Search for the cell housing the specified text and yield its (X, Y) center coordinate. 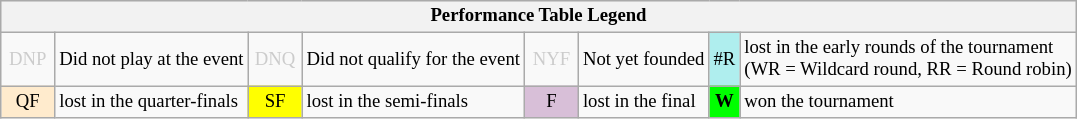
Did not qualify for the event (413, 60)
lost in the quarter-finals (152, 102)
NYF (551, 60)
DNP (28, 60)
#R (724, 60)
QF (28, 102)
Performance Table Legend (538, 16)
Did not play at the event (152, 60)
DNQ (275, 60)
W (724, 102)
Not yet founded (643, 60)
lost in the final (643, 102)
F (551, 102)
lost in the early rounds of the tournament(WR = Wildcard round, RR = Round robin) (908, 60)
won the tournament (908, 102)
SF (275, 102)
lost in the semi-finals (413, 102)
